Extract the (X, Y) coordinate from the center of the cell holding the provided text.  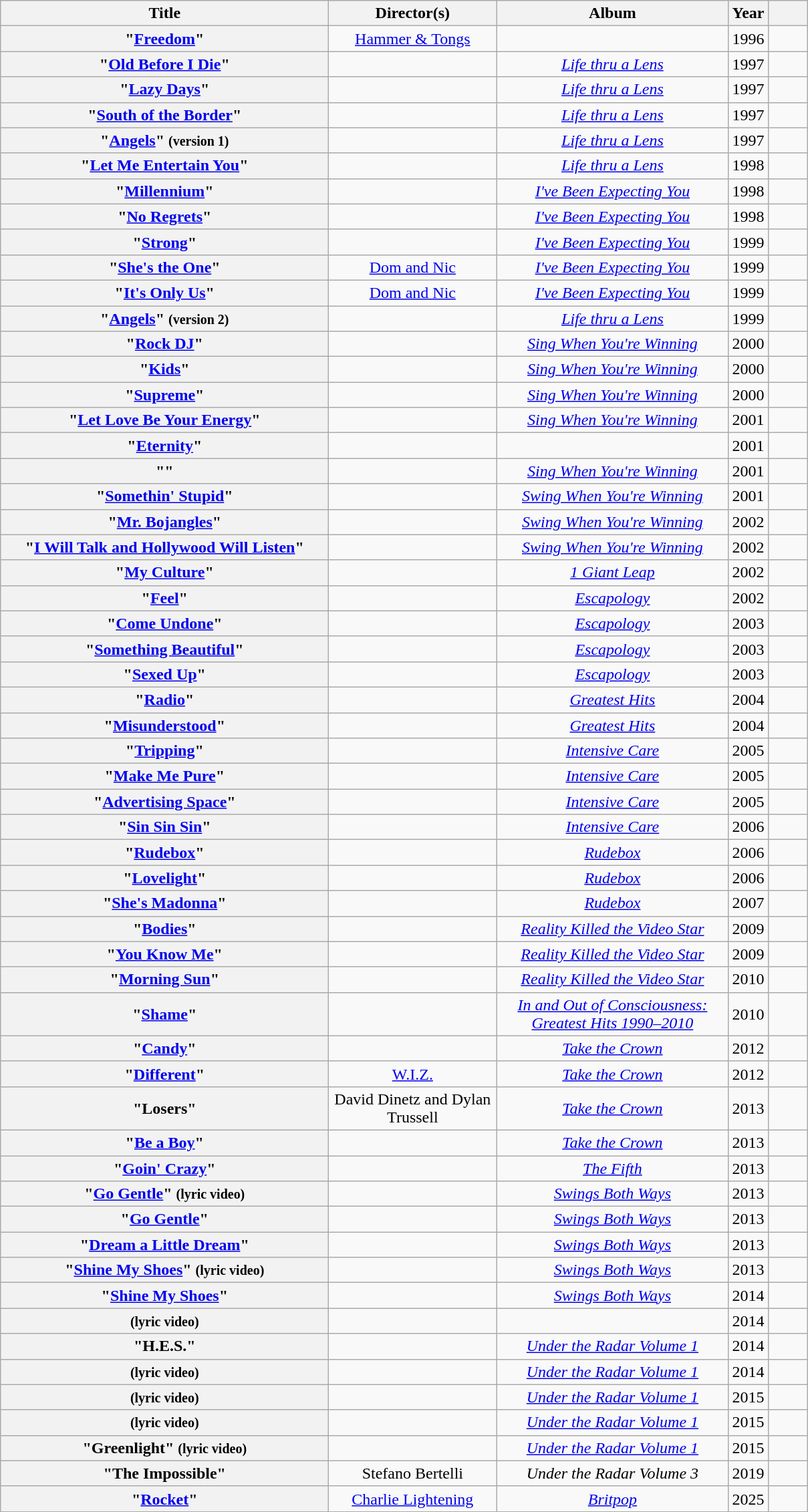
Stefano Bertelli (413, 1473)
"Come Undone" (164, 623)
"Morning Sun" (164, 979)
Title (164, 13)
"Let Me Entertain You" (164, 166)
W.I.Z. (413, 1074)
"Old Before I Die" (164, 64)
"Lovelight" (164, 878)
"Strong" (164, 242)
Charlie Lightening (413, 1499)
2025 (749, 1499)
The Fifth (612, 1169)
Album (612, 13)
"Dream a Little Dream" (164, 1245)
"Freedom" (164, 39)
2007 (749, 903)
"Feel" (164, 598)
"Angels" (version 2) (164, 319)
1 Giant Leap (612, 573)
"Sin Sin Sin" (164, 827)
Britpop (612, 1499)
"Angels" (version 1) (164, 140)
1996 (749, 39)
"Mr. Bojangles" (164, 522)
"Candy" (164, 1048)
"Greenlight" (lyric video) (164, 1448)
"Rudebox" (164, 853)
"Losers" (164, 1108)
"Bodies" (164, 929)
"Make Me Pure" (164, 776)
"South of the Border" (164, 115)
"Misunderstood" (164, 725)
"She's the One" (164, 267)
David Dinetz and Dylan Trussell (413, 1108)
"Somethin' Stupid" (164, 496)
"It's Only Us" (164, 293)
"Supreme" (164, 395)
"Shine My Shoes" (lyric video) (164, 1270)
"Advertising Space" (164, 802)
"The Impossible" (164, 1473)
"Sexed Up" (164, 674)
"No Regrets" (164, 216)
"Eternity" (164, 446)
"Tripping" (164, 751)
"Different" (164, 1074)
Director(s) (413, 13)
"Goin' Crazy" (164, 1169)
"Something Beautiful" (164, 649)
"Rock DJ" (164, 344)
"Go Gentle" (lyric video) (164, 1194)
2019 (749, 1473)
"" (164, 471)
"Rocket" (164, 1499)
"Shame" (164, 1014)
Hammer & Tongs (413, 39)
"My Culture" (164, 573)
"Kids" (164, 369)
Under the Radar Volume 3 (612, 1473)
"I Will Talk and Hollywood Will Listen" (164, 547)
"She's Madonna" (164, 903)
"You Know Me" (164, 954)
"Let Love Be Your Energy" (164, 420)
"Lazy Days" (164, 90)
"Go Gentle" (164, 1219)
Year (749, 13)
"H.E.S." (164, 1346)
"Radio" (164, 700)
"Be a Boy" (164, 1143)
"Millennium" (164, 191)
"Shine My Shoes" (164, 1296)
In and Out of Consciousness: Greatest Hits 1990–2010 (612, 1014)
